Detect which cell encompasses the target text, then output its (X, Y) center coordinate. 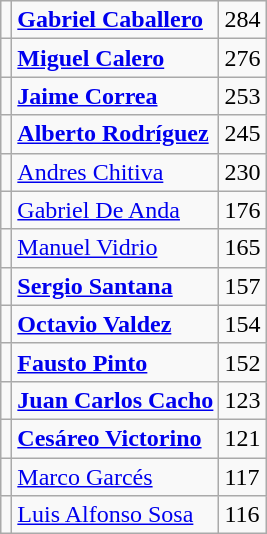
Alberto Rodríguez (116, 134)
121 (242, 438)
Miguel Calero (116, 58)
Gabriel De Anda (116, 210)
Octavio Valdez (116, 324)
116 (242, 515)
Luis Alfonso Sosa (116, 515)
Fausto Pinto (116, 362)
253 (242, 96)
123 (242, 400)
Cesáreo Victorino (116, 438)
Manuel Vidrio (116, 248)
276 (242, 58)
230 (242, 172)
152 (242, 362)
117 (242, 477)
284 (242, 20)
Andres Chitiva (116, 172)
157 (242, 286)
Marco Garcés (116, 477)
165 (242, 248)
Juan Carlos Cacho (116, 400)
Gabriel Caballero (116, 20)
Jaime Correa (116, 96)
154 (242, 324)
Sergio Santana (116, 286)
245 (242, 134)
176 (242, 210)
